Search for the cell housing the specified text and yield its [X, Y] center coordinate. 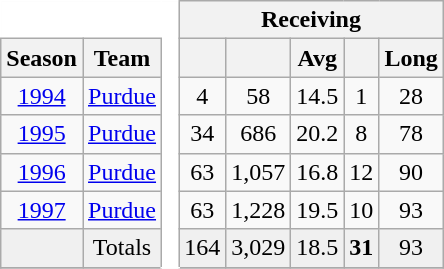
1,057 [258, 172]
10 [362, 210]
1996 [42, 172]
14.5 [318, 96]
Team [122, 58]
3,029 [258, 248]
1997 [42, 210]
12 [362, 172]
78 [411, 134]
16.8 [318, 172]
Totals [122, 248]
686 [258, 134]
18.5 [318, 248]
1994 [42, 96]
Season [42, 58]
1 [362, 96]
4 [202, 96]
20.2 [318, 134]
Receiving [312, 20]
90 [411, 172]
164 [202, 248]
31 [362, 248]
34 [202, 134]
1,228 [258, 210]
58 [258, 96]
8 [362, 134]
28 [411, 96]
19.5 [318, 210]
Avg [318, 58]
1995 [42, 134]
Long [411, 58]
